Return (x, y) of the center of cell containing provided text 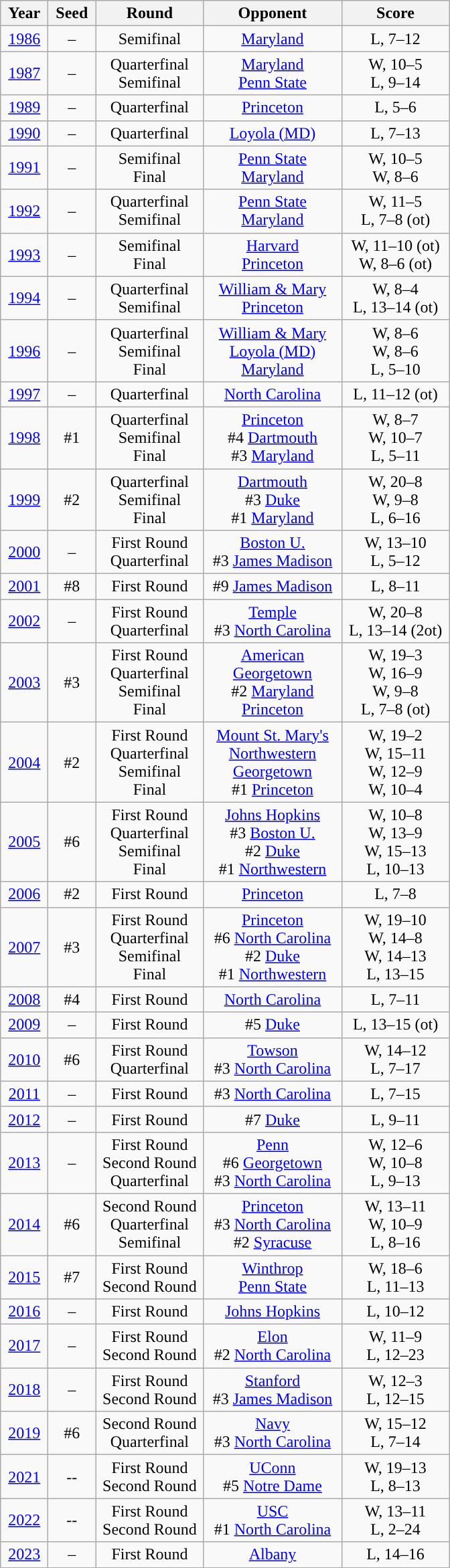
Penn#6 Georgetown#3 North Carolina (273, 1163)
2008 (24, 999)
2013 (24, 1163)
L, 9–11 (395, 1119)
W, 13–11W, 10–9L, 8–16 (395, 1224)
Princeton#4 Dartmouth#3 Maryland (273, 437)
Boston U.#3 James Madison (273, 553)
#4 (72, 999)
L, 7–12 (395, 39)
W, 20–8L, 13–14 (2ot) (395, 621)
2005 (24, 842)
MarylandPenn State (273, 74)
2003 (24, 682)
Mount St. Mary'sNorthwesternGeorgetown#1 Princeton (273, 763)
L, 13–15 (ot) (395, 1025)
2011 (24, 1094)
W, 8–7W, 10–7L, 5–11 (395, 437)
W, 13–10L, 5–12 (395, 553)
L, 11–12 (ot) (395, 394)
Stanford#3 James Madison (273, 1390)
Maryland (273, 39)
#9 James Madison (273, 587)
Opponent (273, 13)
1996 (24, 351)
W, 11–10 (ot)W, 8–6 (ot) (395, 254)
HarvardPrinceton (273, 254)
Towson#3 North Carolina (273, 1060)
Second RoundQuarterfinal (150, 1433)
L, 7–13 (395, 133)
2006 (24, 894)
Albany (273, 1555)
2000 (24, 553)
William & MaryLoyola (MD)Maryland (273, 351)
W, 18–6L, 11–13 (395, 1276)
W, 19–3W, 16–9W, 9–8L, 7–8 (ot) (395, 682)
1991 (24, 167)
W, 10–8W, 13–9W, 15–13L, 10–13 (395, 842)
W, 15–12L, 7–14 (395, 1433)
Score (395, 13)
W, 8–6W, 8–6L, 5–10 (395, 351)
1993 (24, 254)
2014 (24, 1224)
W, 20–8W, 9–8L, 6–16 (395, 499)
Dartmouth#3 Duke#1 Maryland (273, 499)
Elon#2 North Carolina (273, 1346)
1994 (24, 298)
2019 (24, 1433)
#1 (72, 437)
Johns Hopkins (273, 1312)
Second RoundQuarterfinalSemifinal (150, 1224)
2018 (24, 1390)
1999 (24, 499)
2023 (24, 1555)
L, 14–16 (395, 1555)
W, 10–5L, 9–14 (395, 74)
#3 North Carolina (273, 1094)
Temple#3 North Carolina (273, 621)
L, 7–11 (395, 999)
Semifinal (150, 39)
Loyola (MD) (273, 133)
#7 (72, 1276)
Round (150, 13)
Princeton#3 North Carolina#2 Syracuse (273, 1224)
2007 (24, 947)
#5 Duke (273, 1025)
AmericanGeorgetown#2 MarylandPrinceton (273, 682)
W, 11–9L, 12–23 (395, 1346)
UConn#5 Notre Dame (273, 1477)
W, 14–12L, 7–17 (395, 1060)
2002 (24, 621)
W, 10–5W, 8–6 (395, 167)
1986 (24, 39)
1998 (24, 437)
2017 (24, 1346)
#7 Duke (273, 1119)
2021 (24, 1477)
2004 (24, 763)
William & MaryPrinceton (273, 298)
W, 12–3L, 12–15 (395, 1390)
2009 (24, 1025)
2016 (24, 1312)
2015 (24, 1276)
Princeton#6 North Carolina#2 Duke#1 Northwestern (273, 947)
W, 13–11L, 2–24 (395, 1520)
1989 (24, 108)
Navy#3 North Carolina (273, 1433)
#8 (72, 587)
1987 (24, 74)
1992 (24, 211)
L, 7–8 (395, 894)
WinthropPenn State (273, 1276)
1990 (24, 133)
W, 19–2W, 15–11W, 12–9W, 10–4 (395, 763)
L, 5–6 (395, 108)
L, 7–15 (395, 1094)
W, 11–5L, 7–8 (ot) (395, 211)
L, 8–11 (395, 587)
Seed (72, 13)
Johns Hopkins#3 Boston U.#2 Duke#1 Northwestern (273, 842)
W, 19–13L, 8–13 (395, 1477)
W, 12–6W, 10–8L, 9–13 (395, 1163)
2022 (24, 1520)
First RoundSecond RoundQuarterfinal (150, 1163)
W, 8–4L, 13–14 (ot) (395, 298)
L, 10–12 (395, 1312)
2012 (24, 1119)
2010 (24, 1060)
Year (24, 13)
USC#1 North Carolina (273, 1520)
2001 (24, 587)
W, 19–10W, 14–8W, 14–13L, 13–15 (395, 947)
1997 (24, 394)
